Find where the given text appears and provide that cell's center as (X, Y) coordinate. 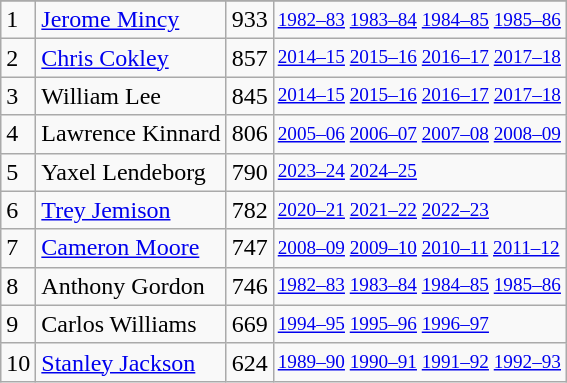
Lawrence Kinnard (131, 134)
2023–24 2024–25 (419, 172)
Trey Jemison (131, 210)
Anthony Gordon (131, 286)
746 (250, 286)
5 (18, 172)
Chris Cokley (131, 58)
10 (18, 362)
624 (250, 362)
2020–21 2021–22 2022–23 (419, 210)
1994–95 1995–96 1996–97 (419, 324)
Yaxel Lendeborg (131, 172)
2005–06 2006–07 2007–08 2008–09 (419, 134)
1 (18, 20)
Cameron Moore (131, 248)
1989–90 1990–91 1991–92 1992–93 (419, 362)
857 (250, 58)
790 (250, 172)
9 (18, 324)
845 (250, 96)
3 (18, 96)
Stanley Jackson (131, 362)
6 (18, 210)
William Lee (131, 96)
4 (18, 134)
Carlos Williams (131, 324)
7 (18, 248)
8 (18, 286)
669 (250, 324)
Jerome Mincy (131, 20)
806 (250, 134)
2 (18, 58)
933 (250, 20)
782 (250, 210)
2008–09 2009–10 2010–11 2011–12 (419, 248)
747 (250, 248)
